Detect which cell encompasses the target text, then output its [X, Y] center coordinate. 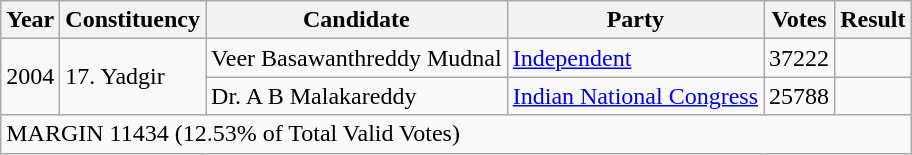
Result [873, 20]
25788 [800, 96]
Independent [635, 58]
Dr. A B Malakareddy [357, 96]
Year [30, 20]
MARGIN 11434 (12.53% of Total Valid Votes) [456, 134]
17. Yadgir [133, 77]
Veer Basawanthreddy Mudnal [357, 58]
Party [635, 20]
Candidate [357, 20]
Constituency [133, 20]
Votes [800, 20]
2004 [30, 77]
37222 [800, 58]
Indian National Congress [635, 96]
